Extract the (X, Y) coordinate from the center of the cell holding the provided text.  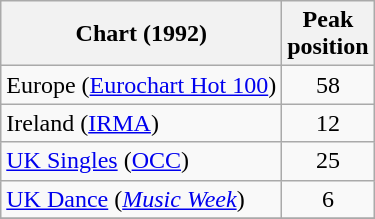
Chart (1992) (142, 34)
Ireland (IRMA) (142, 123)
Peakposition (328, 34)
58 (328, 85)
UK Singles (OCC) (142, 161)
25 (328, 161)
12 (328, 123)
Europe (Eurochart Hot 100) (142, 85)
UK Dance (Music Week) (142, 199)
6 (328, 199)
